Scan for the cell matching the given text and deliver its (x, y) coordinate at center. 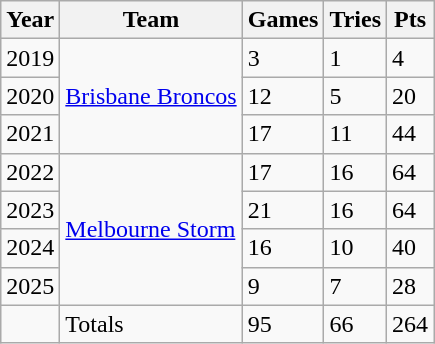
Games (283, 20)
1 (356, 58)
21 (283, 210)
Team (151, 20)
4 (410, 58)
Year (30, 20)
264 (410, 324)
20 (410, 96)
Pts (410, 20)
Brisbane Broncos (151, 96)
9 (283, 286)
7 (356, 286)
66 (356, 324)
2020 (30, 96)
2023 (30, 210)
28 (410, 286)
2024 (30, 248)
40 (410, 248)
3 (283, 58)
11 (356, 134)
2025 (30, 286)
Tries (356, 20)
12 (283, 96)
2022 (30, 172)
44 (410, 134)
Melbourne Storm (151, 229)
2021 (30, 134)
5 (356, 96)
Totals (151, 324)
10 (356, 248)
2019 (30, 58)
95 (283, 324)
